Return [x, y] of the center of cell containing provided text 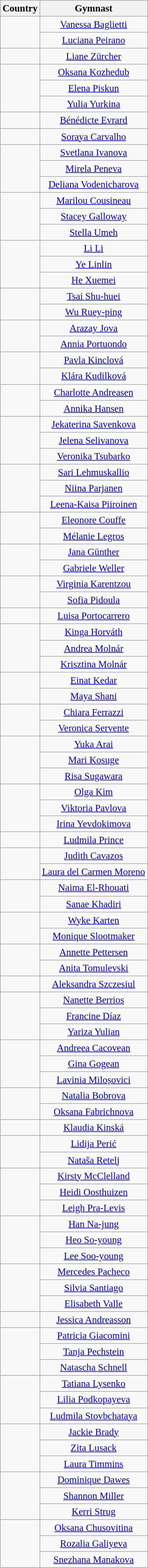
Country [20, 9]
Elisabeth Valle [94, 1304]
Chiara Ferrazzi [94, 712]
Lee Soo-young [94, 1256]
Veronica Servente [94, 728]
Andrea Molnár [94, 648]
Mélanie Legros [94, 536]
Francine Díaz [94, 1016]
Natascha Schnell [94, 1368]
Judith Cavazos [94, 856]
Ludmila Stovbchataya [94, 1416]
Anita Tomulevski [94, 968]
Rozalia Galiyeva [94, 1544]
Li Li [94, 248]
Stella Umeh [94, 232]
Annette Pettersen [94, 952]
Sanae Khadiri [94, 904]
Zita Lusack [94, 1448]
Jana Günther [94, 552]
Monique Slootmaker [94, 936]
Tanja Pechstein [94, 1352]
Leena-Kaisa Piiroinen [94, 504]
Natalia Bobrova [94, 1096]
Silvia Santiago [94, 1288]
Oksana Kozhedub [94, 72]
Jelena Selivanova [94, 440]
Aleksandra Szczesiul [94, 984]
Maya Shani [94, 696]
Heo So-young [94, 1240]
Olga Kim [94, 792]
Virginia Karentzou [94, 584]
Oksana Chusovitina [94, 1528]
Klára Kudilková [94, 376]
Tatiana Lysenko [94, 1384]
Jessica Andreasson [94, 1320]
He Xuemei [94, 280]
Dominique Dawes [94, 1480]
Bénédicte Evrard [94, 120]
Leigh Pra-Levis [94, 1208]
Annia Portuondo [94, 344]
Deliana Vodenicharova [94, 184]
Nanette Berrios [94, 1000]
Yulia Yurkina [94, 104]
Wu Ruey-ping [94, 312]
Soraya Carvalho [94, 137]
Yuka Arai [94, 744]
Kerri Strug [94, 1512]
Shannon Miller [94, 1496]
Elena Piskun [94, 88]
Pavla Kinclová [94, 360]
Patricia Giacomini [94, 1336]
Kirsty McClelland [94, 1176]
Mari Kosuge [94, 760]
Ye Linlin [94, 264]
Oksana Fabrichnova [94, 1112]
Gina Gogean [94, 1064]
Annika Hansen [94, 408]
Svetlana Ivanova [94, 152]
Wyke Karten [94, 920]
Heidi Oosthuizen [94, 1192]
Gabriele Weller [94, 568]
Ludmila Prince [94, 840]
Luisa Portocarrero [94, 616]
Mercedes Pacheco [94, 1272]
Stacey Galloway [94, 217]
Mirela Peneva [94, 168]
Yariza Yulian [94, 1032]
Jackie Brady [94, 1432]
Eleonore Couffe [94, 520]
Laura Timmins [94, 1464]
Niina Parjanen [94, 488]
Einat Kedar [94, 680]
Krisztina Molnár [94, 664]
Klaudia Kinská [94, 1128]
Snezhana Manakova [94, 1560]
Jekaterina Savenkova [94, 424]
Viktoria Pavlova [94, 808]
Gymnast [94, 9]
Sofia Pidoula [94, 600]
Lidija Perić [94, 1144]
Vanessa Baglietti [94, 25]
Lilia Podkopayeva [94, 1400]
Irina Yevdokimova [94, 824]
Lavinia Miloșovici [94, 1080]
Andreea Cacovean [94, 1048]
Marilou Cousineau [94, 200]
Liane Zürcher [94, 57]
Kinga Horváth [94, 632]
Nataša Retelj [94, 1160]
Sari Lehmuskallio [94, 472]
Laura del Carmen Moreno [94, 872]
Risa Sugawara [94, 776]
Tsai Shu-huei [94, 296]
Luciana Peirano [94, 40]
Han Na-jung [94, 1224]
Naima El-Rhouati [94, 888]
Arazay Jova [94, 328]
Veronika Tsubarko [94, 456]
Charlotte Andreasen [94, 392]
